From the cell containing the given text, extract its center point as [X, Y] coordinate. 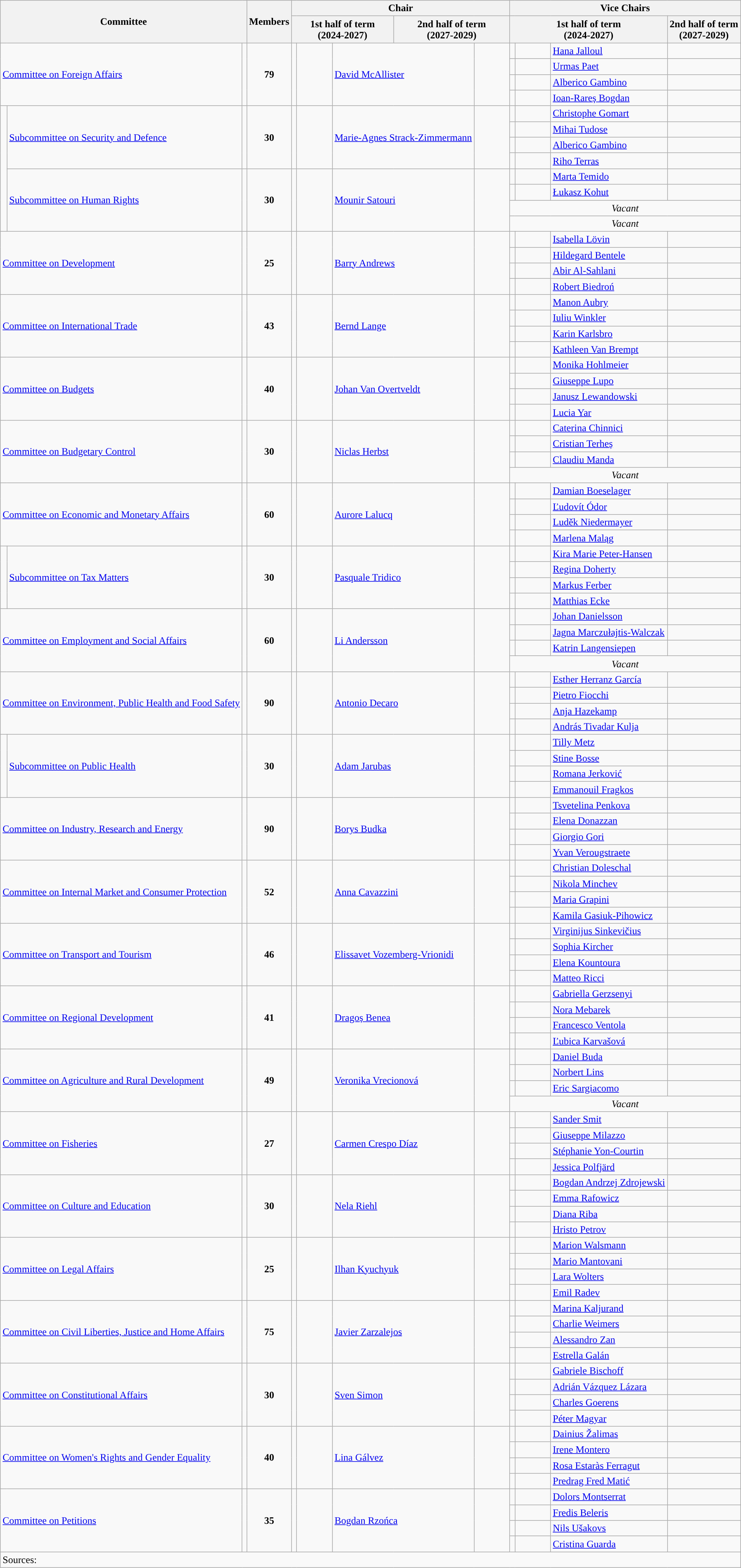
Veronika Vrecionová [403, 1080]
Members [269, 21]
Committee on Petitions [121, 1521]
Lucia Yar [609, 412]
Irene Montero [609, 1449]
Cristina Guarda [609, 1544]
Adrián Vázquez Lázara [609, 1387]
Committee on Economic and Monetary Affairs [121, 515]
Charlie Weimers [609, 1324]
Niclas Herbst [403, 451]
Fredis Beleris [609, 1513]
Hana Jalloul [609, 51]
Damian Boeselager [609, 491]
Jagna Marczułajtis-Walczak [609, 632]
Marie-Agnes Strack-Zimmermann [403, 137]
Subcommittee on Security and Defence [125, 137]
27 [269, 1143]
Sources: [370, 1560]
Li Andersson [403, 640]
Adam Jarubas [403, 766]
Giuseppe Lupo [609, 381]
Committee on Environment, Public Health and Food Safety [121, 703]
Kamila Gasiuk-Pihowicz [609, 915]
Tsvetelina Penkova [609, 805]
Katrin Langensiepen [609, 648]
Ľubica Karvašová [609, 1041]
Committee on Women's Rights and Gender Equality [121, 1457]
Gabriella Gerzsenyi [609, 994]
Nela Riehl [403, 1206]
András Tivadar Kulja [609, 727]
Karin Karlsbro [609, 334]
Sven Simon [403, 1395]
Pasquale Tridico [403, 577]
Nils Ušakovs [609, 1528]
Matthias Ecke [609, 601]
Eric Sargiacomo [609, 1088]
Rosa Estaràs Ferragut [609, 1466]
Emmanouil Fragkos [609, 790]
Johan Van Overtveldt [403, 389]
Stéphanie Yon-Courtin [609, 1151]
Norbert Lins [609, 1072]
Committee on Transport and Tourism [121, 954]
Christian Doleschal [609, 868]
Manon Aubry [609, 302]
Riho Terras [609, 161]
Barry Andrews [403, 263]
35 [269, 1521]
Subcommittee on Tax Matters [125, 577]
Diana Riba [609, 1214]
52 [269, 892]
Committee on Budgets [121, 389]
Committee on Regional Development [121, 1018]
43 [269, 326]
Mihai Tudose [609, 129]
Tilly Metz [609, 742]
Cristian Terheș [609, 444]
Ilhan Kyuchyuk [403, 1269]
Committee on Culture and Education [121, 1206]
Committee on Fisheries [121, 1143]
Dainius Žalimas [609, 1434]
Luděk Niedermayer [609, 522]
Emil Radev [609, 1293]
Janusz Lewandowski [609, 396]
Emma Rafowicz [609, 1198]
46 [269, 954]
49 [269, 1080]
Urmas Paet [609, 66]
Regina Doherty [609, 569]
Committee on Foreign Affairs [121, 74]
Subcommittee on Human Rights [125, 200]
David McAllister [403, 74]
Antonio Decaro [403, 703]
Kira Marie Peter-Hansen [609, 554]
Elena Kountoura [609, 963]
Committee on Civil Liberties, Justice and Home Affairs [121, 1332]
Committee on Development [121, 263]
Sander Smit [609, 1120]
Péter Magyar [609, 1418]
Sophia Kircher [609, 946]
Charles Goerens [609, 1402]
Isabella Lövin [609, 240]
Predrag Fred Matić [609, 1481]
Giuseppe Milazzo [609, 1135]
Marlena Maląg [609, 538]
Carmen Crespo Díaz [403, 1143]
Esther Herranz García [609, 679]
Nora Mebarek [609, 1010]
41 [269, 1018]
Committee on Internal Market and Consumer Protection [121, 892]
Pietro Fiocchi [609, 695]
Kathleen Van Brempt [609, 349]
Monika Hohlmeier [609, 365]
Committee on Legal Affairs [121, 1269]
Committee on Constitutional Affairs [121, 1395]
Marion Walsmann [609, 1245]
Abir Al-Sahlani [609, 271]
Robert Biedroń [609, 287]
Elissavet Vozemberg-Vrionidi [403, 954]
Committee on Employment and Social Affairs [121, 640]
Borys Budka [403, 829]
Marta Temido [609, 176]
Lara Wolters [609, 1277]
Committee on International Trade [121, 326]
Vice Chairs [625, 8]
Nikola Minchev [609, 884]
Caterina Chinnici [609, 428]
Aurore Lalucq [403, 515]
Javier Zarzalejos [403, 1332]
Dragoș Benea [403, 1018]
Matteo Ricci [609, 978]
Committee on Industry, Research and Energy [121, 829]
Hristo Petrov [609, 1230]
Estrella Galán [609, 1355]
Mounir Satouri [403, 200]
Dolors Montserrat [609, 1497]
Markus Ferber [609, 585]
Ioan-Rareș Bogdan [609, 98]
Jessica Polfjärd [609, 1167]
Claudiu Manda [609, 460]
Anna Cavazzini [403, 892]
Mario Mantovani [609, 1261]
Stine Bosse [609, 758]
Committee [124, 21]
Virginijus Sinkevičius [609, 931]
Johan Danielsson [609, 617]
Iuliu Winkler [609, 318]
Elena Donazzan [609, 821]
Subcommittee on Public Health [125, 766]
75 [269, 1332]
Bernd Lange [403, 326]
Giorgio Gori [609, 837]
Łukasz Kohut [609, 192]
Hildegard Bentele [609, 255]
Committee on Agriculture and Rural Development [121, 1080]
Ľudovít Ódor [609, 507]
Christophe Gomart [609, 114]
Anja Hazekamp [609, 711]
Alessandro Zan [609, 1340]
Marina Kaljurand [609, 1308]
Yvan Verougstraete [609, 852]
Daniel Buda [609, 1057]
79 [269, 74]
Romana Jerković [609, 774]
Francesco Ventola [609, 1025]
Lina Gálvez [403, 1457]
Chair [401, 8]
Bogdan Andrzej Zdrojewski [609, 1182]
Bogdan Rzońca [403, 1521]
Maria Grapini [609, 899]
Committee on Budgetary Control [121, 451]
Gabriele Bischoff [609, 1371]
